Output the (x, y) coordinate of the center of the cell containing the given text.  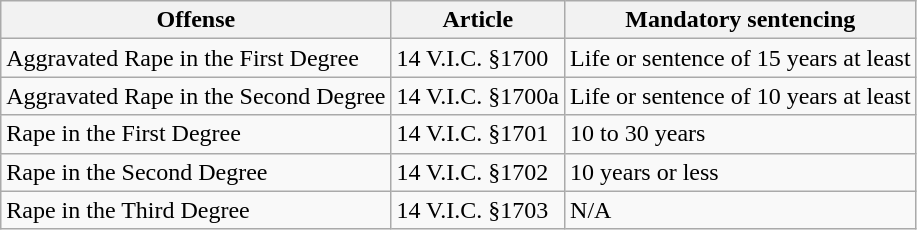
14 V.I.C. §1700 (478, 58)
Rape in the First Degree (196, 134)
14 V.I.C. §1703 (478, 210)
Rape in the Second Degree (196, 172)
Aggravated Rape in the First Degree (196, 58)
Mandatory sentencing (741, 20)
14 V.I.C. §1700a (478, 96)
14 V.I.C. §1701 (478, 134)
N/A (741, 210)
Aggravated Rape in the Second Degree (196, 96)
10 to 30 years (741, 134)
Offense (196, 20)
10 years or less (741, 172)
Rape in the Third Degree (196, 210)
14 V.I.C. §1702 (478, 172)
Life or sentence of 15 years at least (741, 58)
Article (478, 20)
Life or sentence of 10 years at least (741, 96)
